Extract the (X, Y) coordinate from the center of the cell holding the provided text.  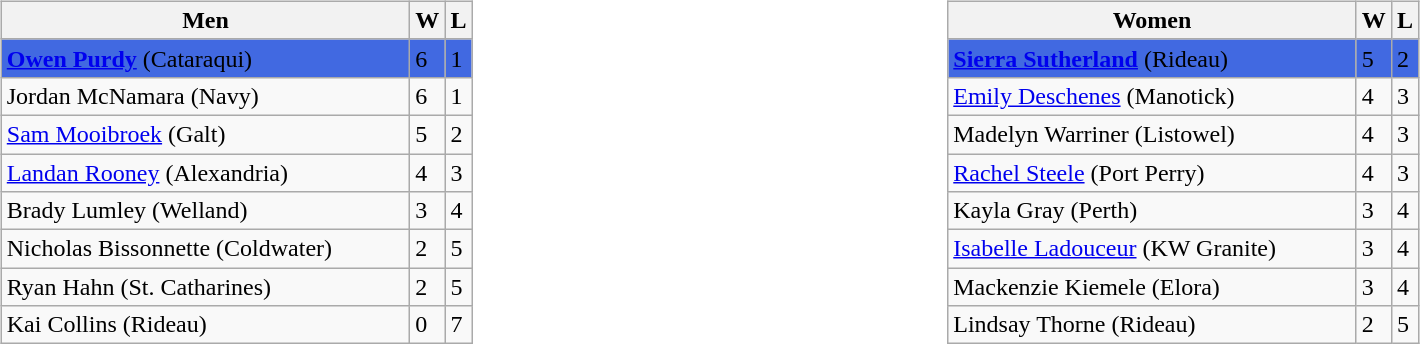
Sierra Sutherland (Rideau) (1152, 58)
Women (1152, 20)
7 (458, 325)
Jordan McNamara (Navy) (206, 96)
Kai Collins (Rideau) (206, 325)
Rachel Steele (Port Perry) (1152, 173)
Kayla Gray (Perth) (1152, 211)
Owen Purdy (Cataraqui) (206, 58)
Nicholas Bissonnette (Coldwater) (206, 249)
Landan Rooney (Alexandria) (206, 173)
Isabelle Ladouceur (KW Granite) (1152, 249)
0 (428, 325)
Men (206, 20)
Sam Mooibroek (Galt) (206, 134)
Lindsay Thorne (Rideau) (1152, 325)
Ryan Hahn (St. Catharines) (206, 287)
Brady Lumley (Welland) (206, 211)
Mackenzie Kiemele (Elora) (1152, 287)
Emily Deschenes (Manotick) (1152, 96)
Madelyn Warriner (Listowel) (1152, 134)
